Locate the cell with the specified text and output its [X, Y] center coordinate. 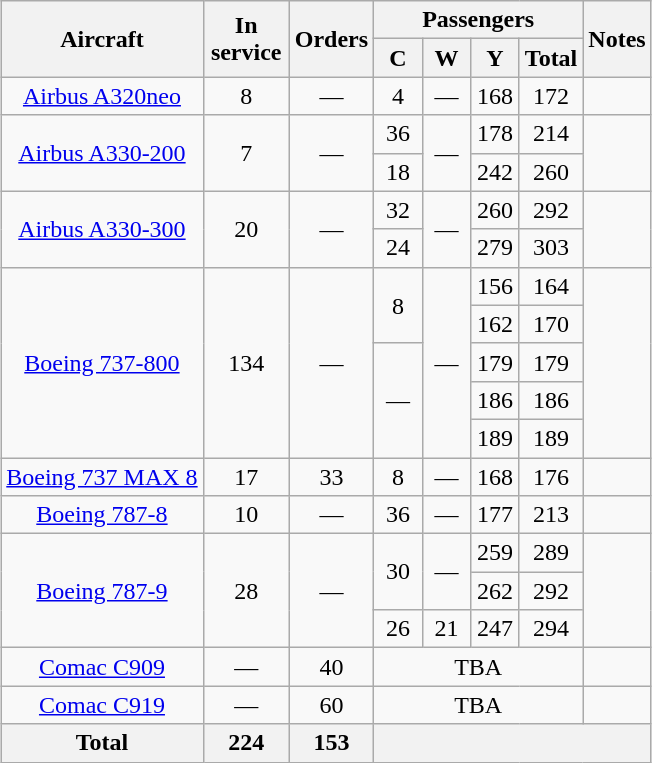
262 [496, 591]
177 [496, 515]
4 [398, 96]
242 [496, 172]
Boeing 787-8 [102, 515]
162 [496, 324]
C [398, 58]
28 [246, 591]
279 [496, 248]
40 [331, 667]
Boeing 787-9 [102, 591]
170 [551, 324]
156 [496, 286]
303 [551, 248]
Airbus A330-200 [102, 153]
Y [496, 58]
17 [246, 477]
Notes [617, 39]
153 [331, 743]
289 [551, 553]
Orders [331, 39]
Airbus A320neo [102, 96]
176 [551, 477]
7 [246, 153]
Inservice [246, 39]
172 [551, 96]
32 [398, 210]
213 [551, 515]
294 [551, 629]
247 [496, 629]
26 [398, 629]
21 [446, 629]
Boeing 737-800 [102, 362]
Passengers [478, 20]
Boeing 737 MAX 8 [102, 477]
24 [398, 248]
259 [496, 553]
18 [398, 172]
W [446, 58]
Aircraft [102, 39]
Airbus A330-300 [102, 229]
30 [398, 572]
Comac C919 [102, 705]
60 [331, 705]
134 [246, 362]
224 [246, 743]
Comac C909 [102, 667]
178 [496, 134]
214 [551, 134]
33 [331, 477]
10 [246, 515]
164 [551, 286]
20 [246, 229]
